Output the [X, Y] coordinate of the center of the cell containing the given text.  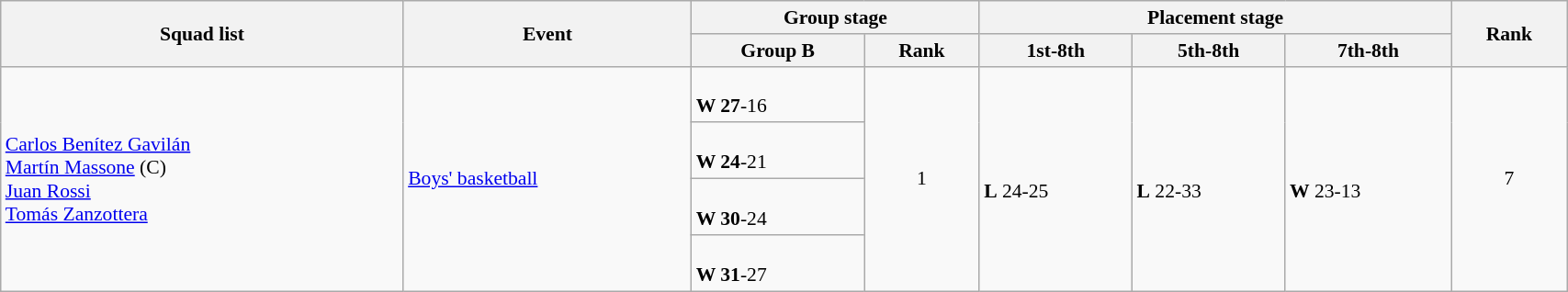
L 22-33 [1208, 178]
7 [1509, 178]
Squad list [202, 33]
W 30-24 [778, 208]
7th-8th [1369, 51]
Group B [778, 51]
Carlos Benítez GavilánMartín Massone (C)Juan RossiTomás Zanzottera [202, 178]
5th-8th [1208, 51]
Placement stage [1215, 17]
W 27-16 [778, 94]
Event [547, 33]
1st-8th [1055, 51]
W 31-27 [778, 263]
L 24-25 [1055, 178]
1 [922, 178]
Group stage [836, 17]
W 23-13 [1369, 178]
W 24-21 [778, 151]
Boys' basketball [547, 178]
